Extract the (X, Y) coordinate from the center of the cell holding the provided text.  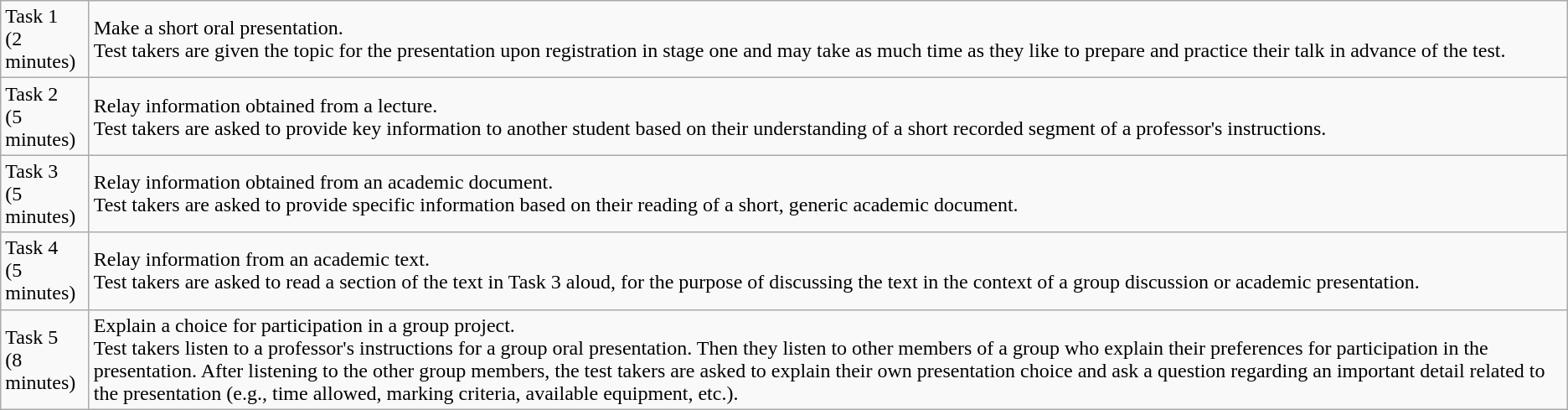
Task 2(5 minutes) (45, 117)
Task 5(8 minutes) (45, 359)
Task 1(2 minutes) (45, 39)
Task 3(5 minutes) (45, 194)
Task 4(5 minutes) (45, 271)
